Scan for the cell matching the given text and deliver its (X, Y) coordinate at center. 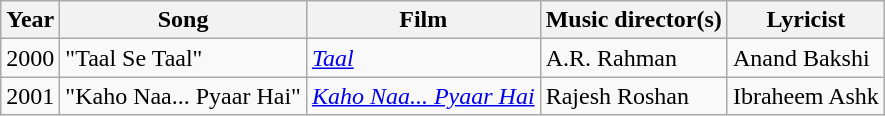
"Taal Se Taal" (184, 58)
Ibraheem Ashk (806, 96)
Music director(s) (634, 20)
Taal (423, 58)
Song (184, 20)
A.R. Rahman (634, 58)
Rajesh Roshan (634, 96)
Year (30, 20)
Anand Bakshi (806, 58)
Film (423, 20)
2001 (30, 96)
"Kaho Naa... Pyaar Hai" (184, 96)
Lyricist (806, 20)
Kaho Naa... Pyaar Hai (423, 96)
2000 (30, 58)
